Detect which cell encompasses the target text, then output its (X, Y) center coordinate. 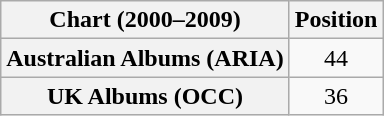
UK Albums (OCC) (145, 96)
Chart (2000–2009) (145, 20)
Australian Albums (ARIA) (145, 58)
44 (336, 58)
Position (336, 20)
36 (336, 96)
